Return [X, Y] of the center of cell containing provided text 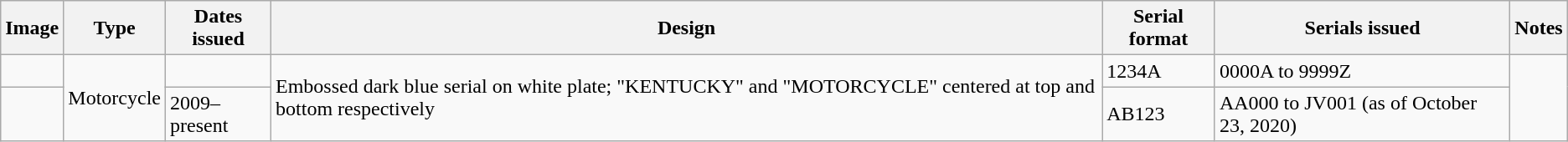
Image [32, 28]
Notes [1539, 28]
2009–present [218, 114]
0000A to 9999Z [1362, 71]
1234A [1159, 71]
Motorcycle [115, 99]
Embossed dark blue serial on white plate; "KENTUCKY" and "MOTORCYCLE" centered at top and bottom respectively [687, 99]
AA000 to JV001 (as of October 23, 2020) [1362, 114]
Serial format [1159, 28]
Dates issued [218, 28]
Type [115, 28]
Serials issued [1362, 28]
Design [687, 28]
AB123 [1159, 114]
